Return (X, Y) of the center of cell containing provided text 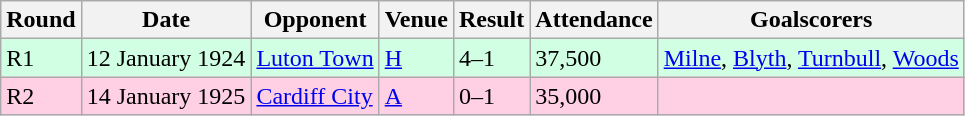
Milne, Blyth, Turnbull, Woods (811, 58)
Venue (416, 20)
37,500 (594, 58)
Date (166, 20)
R2 (41, 96)
4–1 (491, 58)
Cardiff City (315, 96)
Result (491, 20)
Luton Town (315, 58)
0–1 (491, 96)
A (416, 96)
Round (41, 20)
Opponent (315, 20)
35,000 (594, 96)
14 January 1925 (166, 96)
R1 (41, 58)
H (416, 58)
Goalscorers (811, 20)
12 January 1924 (166, 58)
Attendance (594, 20)
